Identify which cell holds the provided text, then report its (X, Y) central coordinate. 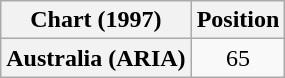
Chart (1997) (96, 20)
Australia (ARIA) (96, 58)
Position (238, 20)
65 (238, 58)
